For the text-containing cell, return its midpoint in (X, Y) coordinate format. 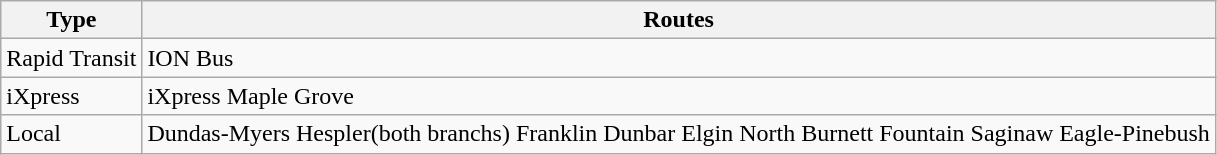
Routes (679, 20)
Type (72, 20)
ION Bus (679, 58)
Local (72, 134)
Dundas-Myers Hespler(both branchs) Franklin Dunbar Elgin North Burnett Fountain Saginaw Eagle-Pinebush (679, 134)
Rapid Transit (72, 58)
iXpress (72, 96)
iXpress Maple Grove (679, 96)
